Locate the cell with the specified text and output its [X, Y] center coordinate. 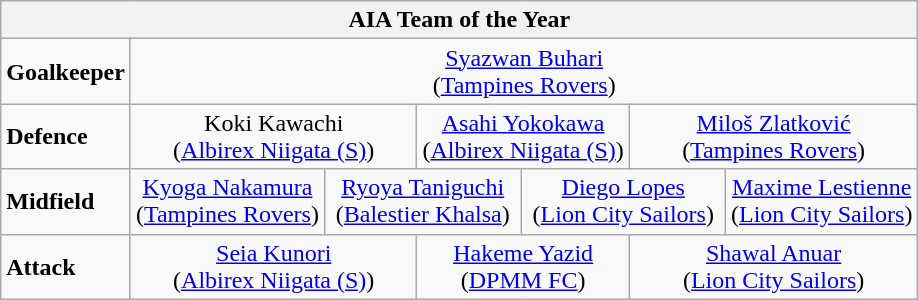
Ryoya Taniguchi (Balestier Khalsa) [422, 202]
Diego Lopes (Lion City Sailors) [623, 202]
Hakeme Yazid (DPMM FC) [523, 266]
Syazwan Buhari (Tampines Rovers) [524, 72]
Asahi Yokokawa (Albirex Niigata (S)) [523, 136]
Attack [66, 266]
Maxime Lestienne (Lion City Sailors) [822, 202]
Midfield [66, 202]
Koki Kawachi (Albirex Niigata (S)) [273, 136]
Kyoga Nakamura (Tampines Rovers) [227, 202]
Seia Kunori (Albirex Niigata (S)) [273, 266]
Shawal Anuar (Lion City Sailors) [774, 266]
AIA Team of the Year [460, 20]
Goalkeeper [66, 72]
Defence [66, 136]
Miloš Zlatković (Tampines Rovers) [774, 136]
